Scan for the cell matching the given text and deliver its [x, y] coordinate at center. 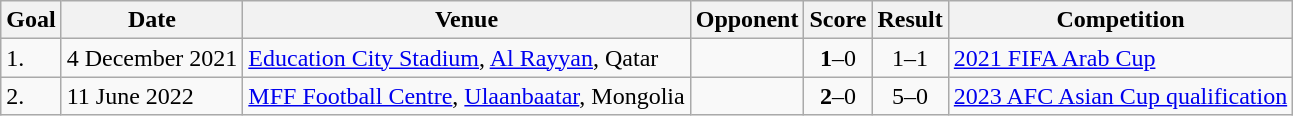
1. [31, 58]
4 December 2021 [152, 58]
11 June 2022 [152, 96]
1–1 [910, 58]
Date [152, 20]
5–0 [910, 96]
Education City Stadium, Al Rayyan, Qatar [466, 58]
Goal [31, 20]
2021 FIFA Arab Cup [1120, 58]
2023 AFC Asian Cup qualification [1120, 96]
Venue [466, 20]
2–0 [838, 96]
MFF Football Centre, Ulaanbaatar, Mongolia [466, 96]
Result [910, 20]
Score [838, 20]
1–0 [838, 58]
Opponent [747, 20]
2. [31, 96]
Competition [1120, 20]
